Detect which cell encompasses the target text, then output its [x, y] center coordinate. 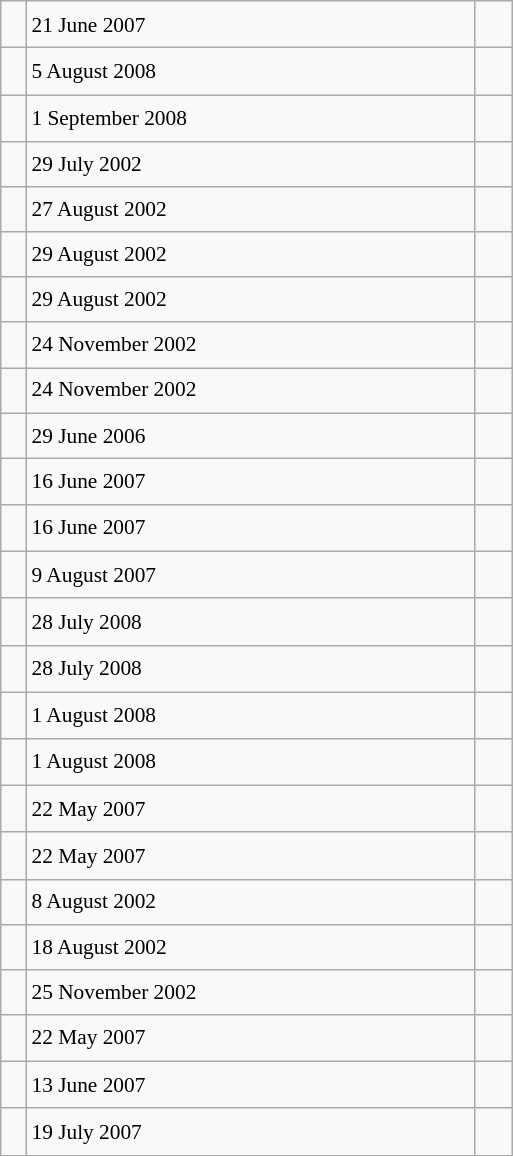
21 June 2007 [250, 24]
8 August 2002 [250, 902]
29 June 2006 [250, 436]
29 July 2002 [250, 164]
19 July 2007 [250, 1132]
9 August 2007 [250, 576]
25 November 2002 [250, 992]
13 June 2007 [250, 1086]
1 September 2008 [250, 118]
27 August 2002 [250, 210]
18 August 2002 [250, 946]
5 August 2008 [250, 72]
